Capture the cell that displays the provided text and extract its (x, y) central coordinate. 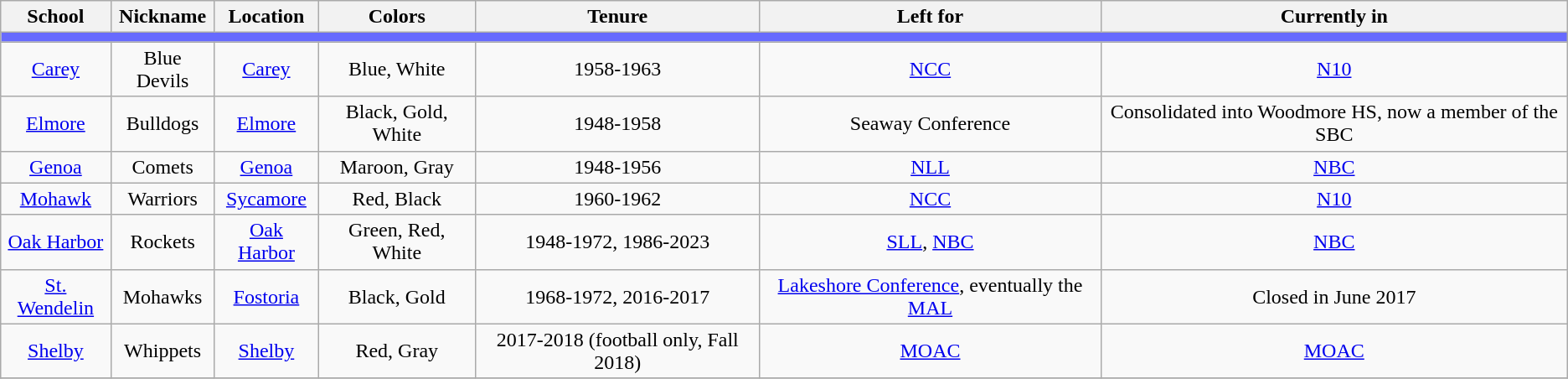
Sycamore (266, 199)
1948-1972, 1986-2023 (618, 241)
1960-1962 (618, 199)
Nickname (162, 17)
Currently in (1333, 17)
1968-1972, 2016-2017 (618, 297)
Left for (931, 17)
Black, Gold (397, 297)
Rockets (162, 241)
Maroon, Gray (397, 167)
Fostoria (266, 297)
Red, Gray (397, 350)
Whippets (162, 350)
Blue, White (397, 69)
Tenure (618, 17)
Mohawk (55, 199)
Closed in June 2017 (1333, 297)
Green, Red, White (397, 241)
Lakeshore Conference, eventually the MAL (931, 297)
2017-2018 (football only, Fall 2018) (618, 350)
Mohawks (162, 297)
Location (266, 17)
SLL, NBC (931, 241)
NLL (931, 167)
Red, Black (397, 199)
Comets (162, 167)
Seaway Conference (931, 124)
Black, Gold, White (397, 124)
1948-1958 (618, 124)
Colors (397, 17)
Consolidated into Woodmore HS, now a member of the SBC (1333, 124)
Warriors (162, 199)
Blue Devils (162, 69)
1948-1956 (618, 167)
Bulldogs (162, 124)
School (55, 17)
1958-1963 (618, 69)
St. Wendelin (55, 297)
